Capture the cell that displays the provided text and extract its [X, Y] central coordinate. 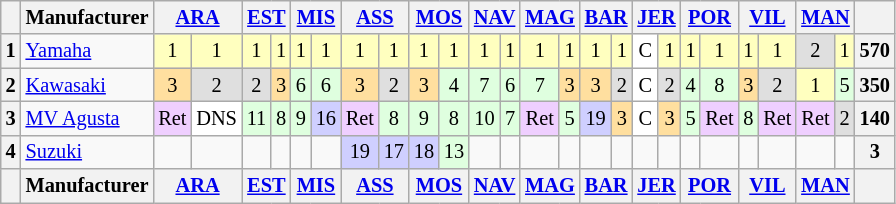
Suzuki [88, 152]
MV Agusta [88, 118]
Yamaha [88, 51]
DNS [216, 118]
11 [256, 118]
16 [326, 118]
13 [454, 152]
10 [484, 118]
570 [875, 51]
17 [394, 152]
Kawasaki [88, 85]
18 [424, 152]
140 [875, 118]
350 [875, 85]
